Output the (x, y) coordinate of the center of the cell containing the given text.  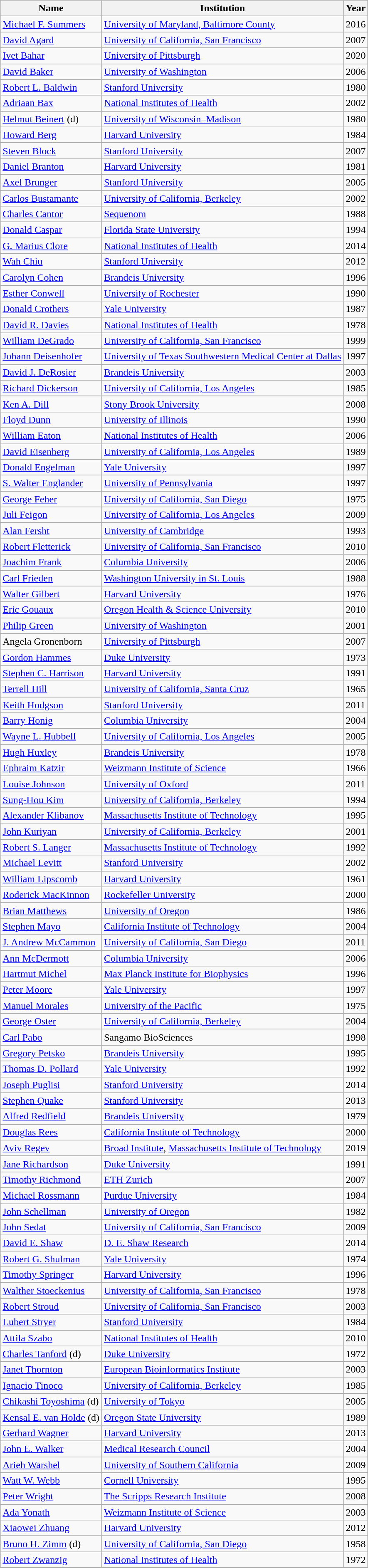
Wah Chiu (51, 262)
Stephen Mayo (51, 926)
Adriaan Bax (51, 103)
John Sedat (51, 1227)
ETH Zurich (222, 1180)
Richard Dickerson (51, 388)
D. E. Shaw Research (222, 1243)
David Eisenberg (51, 451)
1979 (356, 1116)
University of Tokyo (222, 1401)
The Scripps Research Institute (222, 1496)
2019 (356, 1148)
University of Pennsylvania (222, 483)
Stephen C. Harrison (51, 673)
Eric Gouaux (51, 610)
Keith Hodgson (51, 705)
Washington University in St. Louis (222, 578)
Peter Wright (51, 1496)
1976 (356, 594)
1981 (356, 166)
Carlos Bustamante (51, 198)
Chikashi Toyoshima (d) (51, 1401)
2016 (356, 24)
George Feher (51, 499)
Thomas D. Pollard (51, 1069)
University of Rochester (222, 293)
Charles Cantor (51, 214)
University of Illinois (222, 420)
Kensal E. van Holde (d) (51, 1417)
2020 (356, 56)
Sequenom (222, 214)
Aviv Regev (51, 1148)
University of California, Santa Cruz (222, 689)
Michael Levitt (51, 863)
Year (356, 8)
Attila Szabo (51, 1338)
G. Marius Clore (51, 246)
1958 (356, 1544)
Florida State University (222, 230)
Robert Zwanzig (51, 1560)
Walther Stoeckenius (51, 1291)
John E. Walker (51, 1449)
Robert S. Langer (51, 847)
Broad Institute, Massachusetts Institute of Technology (222, 1148)
John Kuriyan (51, 831)
1966 (356, 768)
Howard Berg (51, 135)
David Agard (51, 40)
Charles Tanford (d) (51, 1354)
Arieh Warshel (51, 1464)
1965 (356, 689)
Purdue University (222, 1195)
1986 (356, 910)
European Bioinformatics Institute (222, 1370)
Medical Research Council (222, 1449)
Stephen Quake (51, 1101)
Axel Brunger (51, 182)
David Baker (51, 72)
Daniel Branton (51, 166)
Ivet Bahar (51, 56)
Jane Richardson (51, 1164)
Lubert Stryer (51, 1322)
Steven Block (51, 151)
Ephraim Katzir (51, 768)
Gregory Petsko (51, 1053)
Juli Feigon (51, 515)
Alexander Klibanov (51, 816)
University of Cambridge (222, 531)
Joachim Frank (51, 562)
Max Planck Institute for Biophysics (222, 974)
1961 (356, 879)
Louise Johnson (51, 784)
Wayne L. Hubbell (51, 737)
Gordon Hammes (51, 657)
David R. Davies (51, 325)
Barry Honig (51, 721)
Institution (222, 8)
Robert Stroud (51, 1306)
1973 (356, 657)
Carolyn Cohen (51, 277)
Alan Fersht (51, 531)
Cornell University (222, 1481)
Donald Engelman (51, 467)
University of Oxford (222, 784)
J. Andrew McCammon (51, 942)
Terrell Hill (51, 689)
Carl Frieden (51, 578)
University of Texas Southwestern Medical Center at Dallas (222, 356)
S. Walter Englander (51, 483)
Joseph Puglisi (51, 1085)
1982 (356, 1212)
Michael Rossmann (51, 1195)
Sangamo BioSciences (222, 1037)
University of Wisconsin–Madison (222, 119)
1974 (356, 1259)
Robert G. Shulman (51, 1259)
Angela Gronenborn (51, 641)
Bruno H. Zimm (d) (51, 1544)
University of the Pacific (222, 1006)
David J. DeRosier (51, 372)
Sung-Hou Kim (51, 800)
George Oster (51, 1021)
Timothy Richmond (51, 1180)
Manuel Morales (51, 1006)
Floyd Dunn (51, 420)
William Lipscomb (51, 879)
Robert L. Baldwin (51, 87)
Stony Brook University (222, 404)
Donald Crothers (51, 309)
Robert Fletterick (51, 547)
University of Maryland, Baltimore County (222, 24)
Roderick MacKinnon (51, 895)
1999 (356, 341)
Ken A. Dill (51, 404)
Johann Deisenhofer (51, 356)
University of Southern California (222, 1464)
Douglas Rees (51, 1132)
Peter Moore (51, 990)
Watt W. Webb (51, 1481)
1987 (356, 309)
Gerhard Wagner (51, 1433)
Hugh Huxley (51, 752)
Rockefeller University (222, 895)
Name (51, 8)
Brian Matthews (51, 910)
Helmut Beinert (d) (51, 119)
Oregon State University (222, 1417)
Janet Thornton (51, 1370)
Ada Yonath (51, 1512)
Donald Caspar (51, 230)
Carl Pabo (51, 1037)
Oregon Health & Science University (222, 610)
Timothy Springer (51, 1275)
Alfred Redfield (51, 1116)
1998 (356, 1037)
Hartmut Michel (51, 974)
David E. Shaw (51, 1243)
William Eaton (51, 435)
Philip Green (51, 626)
Michael F. Summers (51, 24)
Xiaowei Zhuang (51, 1528)
John Schellman (51, 1212)
Esther Conwell (51, 293)
Ignacio Tinoco (51, 1385)
1993 (356, 531)
Ann McDermott (51, 958)
Walter Gilbert (51, 594)
William DeGrado (51, 341)
